Pinpoint the cell where the given text exists, returning its [X, Y] midpoint coordinate. 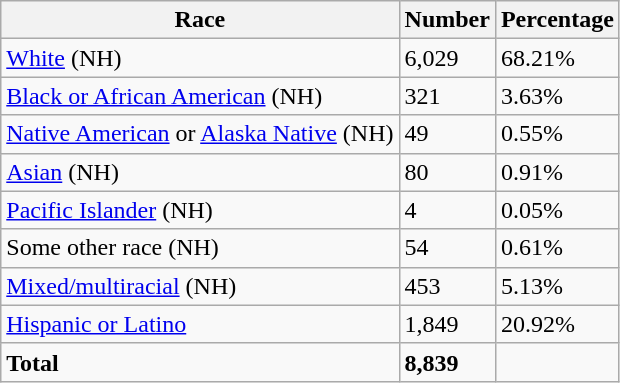
0.05% [557, 210]
4 [447, 210]
Total [200, 362]
Pacific Islander (NH) [200, 210]
49 [447, 134]
Race [200, 20]
White (NH) [200, 58]
80 [447, 172]
Hispanic or Latino [200, 324]
Mixed/multiracial (NH) [200, 286]
68.21% [557, 58]
Percentage [557, 20]
5.13% [557, 286]
3.63% [557, 96]
8,839 [447, 362]
20.92% [557, 324]
0.61% [557, 248]
0.55% [557, 134]
Some other race (NH) [200, 248]
Native American or Alaska Native (NH) [200, 134]
453 [447, 286]
1,849 [447, 324]
Black or African American (NH) [200, 96]
Asian (NH) [200, 172]
6,029 [447, 58]
321 [447, 96]
0.91% [557, 172]
Number [447, 20]
54 [447, 248]
